Provide the (x, y) coordinate of the cell's center where the given text is located.  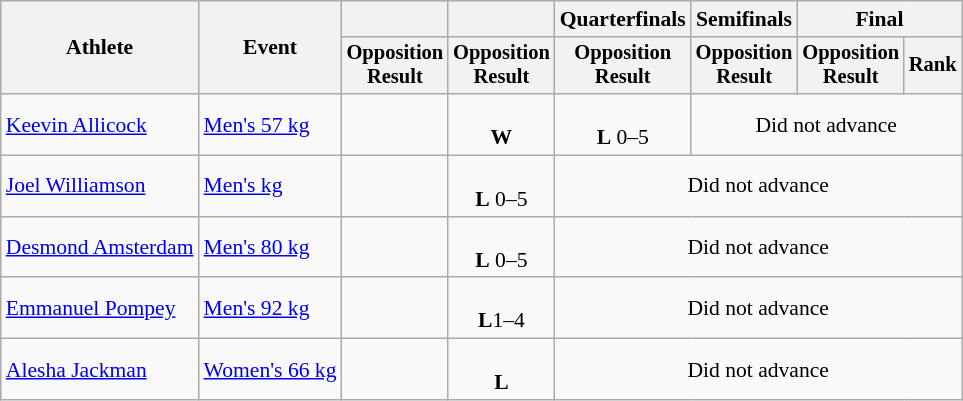
Men's kg (270, 186)
Rank (933, 66)
W (502, 124)
Keevin Allicock (100, 124)
Event (270, 48)
Men's 57 kg (270, 124)
Quarterfinals (623, 19)
Men's 92 kg (270, 308)
Men's 80 kg (270, 248)
Athlete (100, 48)
L1–4 (502, 308)
Final (879, 19)
L (502, 370)
Alesha Jackman (100, 370)
Emmanuel Pompey (100, 308)
Semifinals (744, 19)
Joel Williamson (100, 186)
Desmond Amsterdam (100, 248)
Women's 66 kg (270, 370)
